Determine the (x, y) coordinate at the center of the cell enclosing the given text.  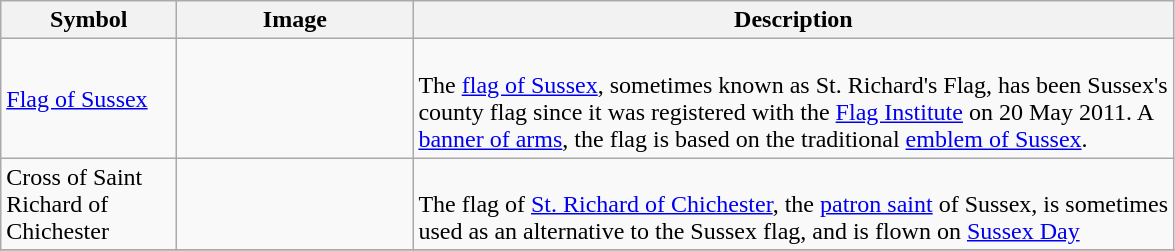
Flag of Sussex (89, 98)
Description (794, 20)
Symbol (89, 20)
Image (295, 20)
Cross of Saint Richard of Chichester (89, 204)
The flag of St. Richard of Chichester, the patron saint of Sussex, is sometimes used as an alternative to the Sussex flag, and is flown on Sussex Day (794, 204)
